Find where the given text appears and provide that cell's center as (X, Y) coordinate. 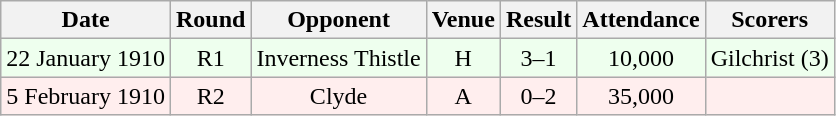
0–2 (538, 96)
3–1 (538, 58)
Opponent (338, 20)
10,000 (641, 58)
Gilchrist (3) (770, 58)
Clyde (338, 96)
Scorers (770, 20)
5 February 1910 (86, 96)
R2 (210, 96)
A (463, 96)
Date (86, 20)
Inverness Thistle (338, 58)
22 January 1910 (86, 58)
Round (210, 20)
Attendance (641, 20)
R1 (210, 58)
Venue (463, 20)
Result (538, 20)
35,000 (641, 96)
H (463, 58)
